Detect which cell encompasses the target text, then output its [x, y] center coordinate. 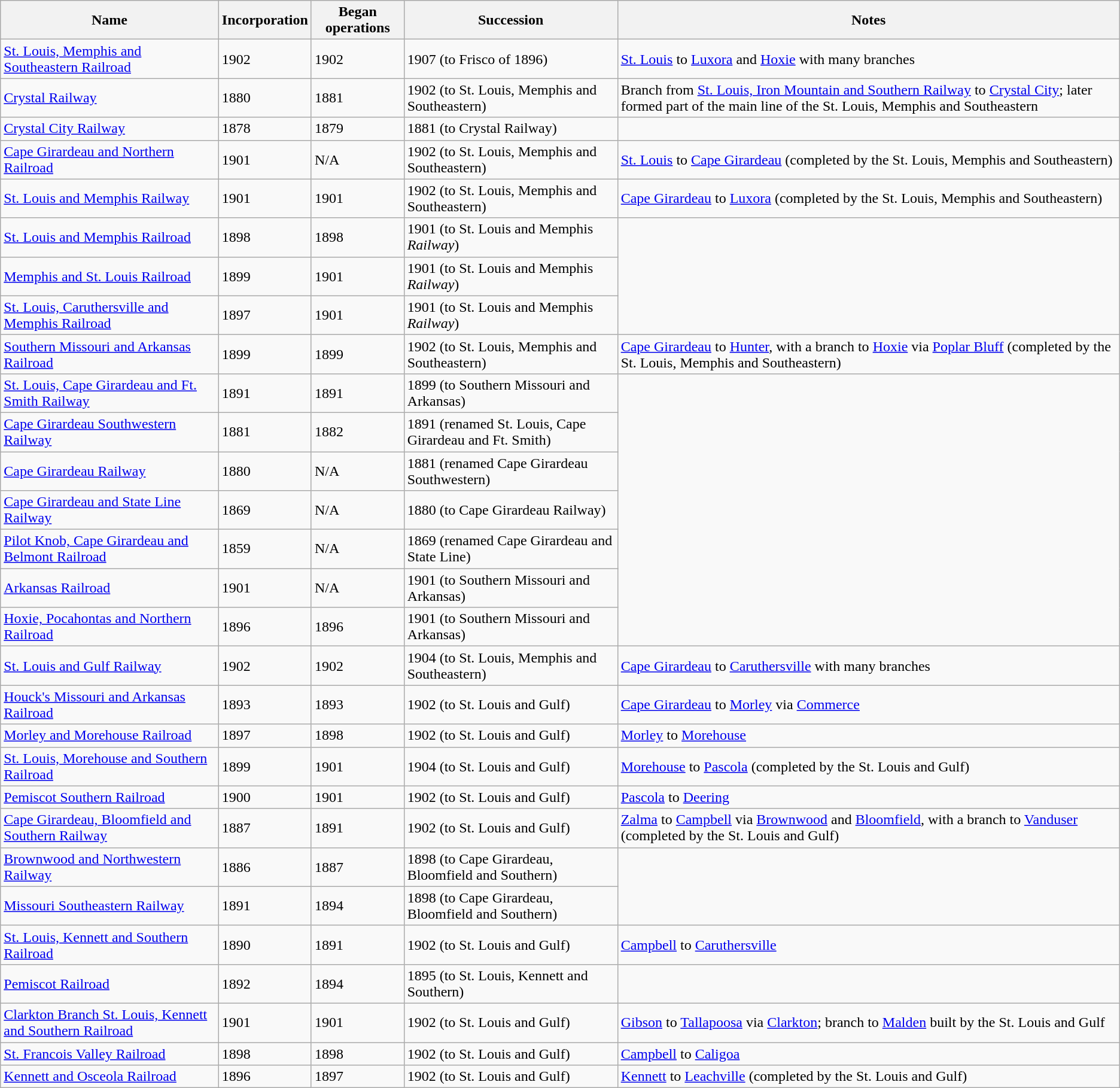
Southern Missouri and Arkansas Railroad [110, 354]
Notes [869, 20]
1880 (to Cape Girardeau Railway) [511, 510]
1899 (to Southern Missouri and Arkansas) [511, 393]
Gibson to Tallapoosa via Clarkton; branch to Malden built by the St. Louis and Gulf [869, 1022]
Memphis and St. Louis Railroad [110, 276]
St. Louis, Memphis and Southeastern Railroad [110, 59]
St. Francois Valley Railroad [110, 1054]
St. Louis to Luxora and Hoxie with many branches [869, 59]
Cape Girardeau to Hunter, with a branch to Hoxie via Poplar Bluff (completed by the St. Louis, Memphis and Southeastern) [869, 354]
Cape Girardeau, Bloomfield and Southern Railway [110, 828]
1900 [264, 797]
Morehouse to Pascola (completed by the St. Louis and Gulf) [869, 766]
Crystal City Railway [110, 129]
Succession [511, 20]
1879 [358, 129]
Houck's Missouri and Arkansas Railroad [110, 705]
Campbell to Caligoa [869, 1054]
1869 (renamed Cape Girardeau and State Line) [511, 549]
1881 (to Crystal Railway) [511, 129]
St. Louis, Cape Girardeau and Ft. Smith Railway [110, 393]
Incorporation [264, 20]
Name [110, 20]
Pilot Knob, Cape Girardeau and Belmont Railroad [110, 549]
1890 [264, 944]
Pemiscot Railroad [110, 984]
Brownwood and Northwestern Railway [110, 867]
1886 [264, 867]
1904 (to St. Louis and Gulf) [511, 766]
Cape Girardeau and Northern Railroad [110, 159]
Clarkton Branch St. Louis, Kennett and Southern Railroad [110, 1022]
1869 [264, 510]
1891 (renamed St. Louis, Cape Girardeau and Ft. Smith) [511, 432]
Cape Girardeau Railway [110, 470]
1907 (to Frisco of 1896) [511, 59]
Campbell to Caruthersville [869, 944]
1881 (renamed Cape Girardeau Southwestern) [511, 470]
1904 (to St. Louis, Memphis and Southeastern) [511, 665]
1892 [264, 984]
St. Louis to Cape Girardeau (completed by the St. Louis, Memphis and Southeastern) [869, 159]
1895 (to St. Louis, Kennett and Southern) [511, 984]
Cape Girardeau and State Line Railway [110, 510]
Pascola to Deering [869, 797]
1859 [264, 549]
St. Louis and Gulf Railway [110, 665]
Hoxie, Pocahontas and Northern Railroad [110, 627]
Missouri Southeastern Railway [110, 906]
St. Louis, Morehouse and Southern Railroad [110, 766]
Cape Girardeau Southwestern Railway [110, 432]
Crystal Railway [110, 98]
Cape Girardeau to Caruthersville with many branches [869, 665]
Zalma to Campbell via Brownwood and Bloomfield, with a branch to Vanduser (completed by the St. Louis and Gulf) [869, 828]
Cape Girardeau to Morley via Commerce [869, 705]
St. Louis, Caruthersville and Memphis Railroad [110, 315]
1878 [264, 129]
Kennett to Leachville (completed by the St. Louis and Gulf) [869, 1077]
Morley and Morehouse Railroad [110, 736]
St. Louis, Kennett and Southern Railroad [110, 944]
St. Louis and Memphis Railway [110, 199]
Kennett and Osceola Railroad [110, 1077]
Arkansas Railroad [110, 588]
St. Louis and Memphis Railroad [110, 237]
Morley to Morehouse [869, 736]
Pemiscot Southern Railroad [110, 797]
Began operations [358, 20]
1882 [358, 432]
Cape Girardeau to Luxora (completed by the St. Louis, Memphis and Southeastern) [869, 199]
